For the text-containing cell, return its midpoint in (X, Y) coordinate format. 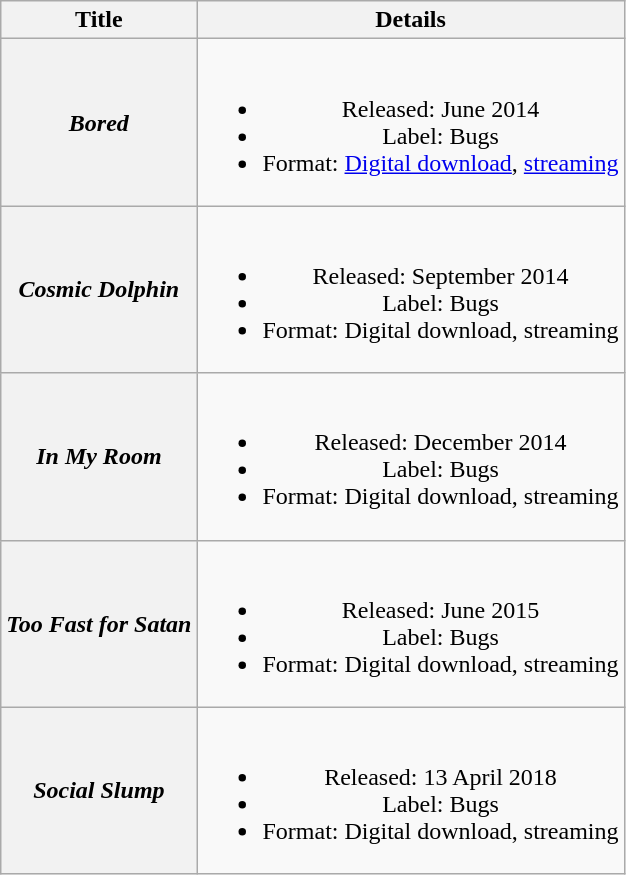
Released: 13 April 2018Label: BugsFormat: Digital download, streaming (410, 790)
Social Slump (99, 790)
Released: June 2014Label: BugsFormat: Digital download, streaming (410, 122)
In My Room (99, 456)
Too Fast for Satan (99, 624)
Released: September 2014Label: BugsFormat: Digital download, streaming (410, 290)
Bored (99, 122)
Details (410, 20)
Cosmic Dolphin (99, 290)
Released: June 2015Label: BugsFormat: Digital download, streaming (410, 624)
Released: December 2014Label: BugsFormat: Digital download, streaming (410, 456)
Title (99, 20)
